Output the [X, Y] coordinate of the center of the cell containing the given text.  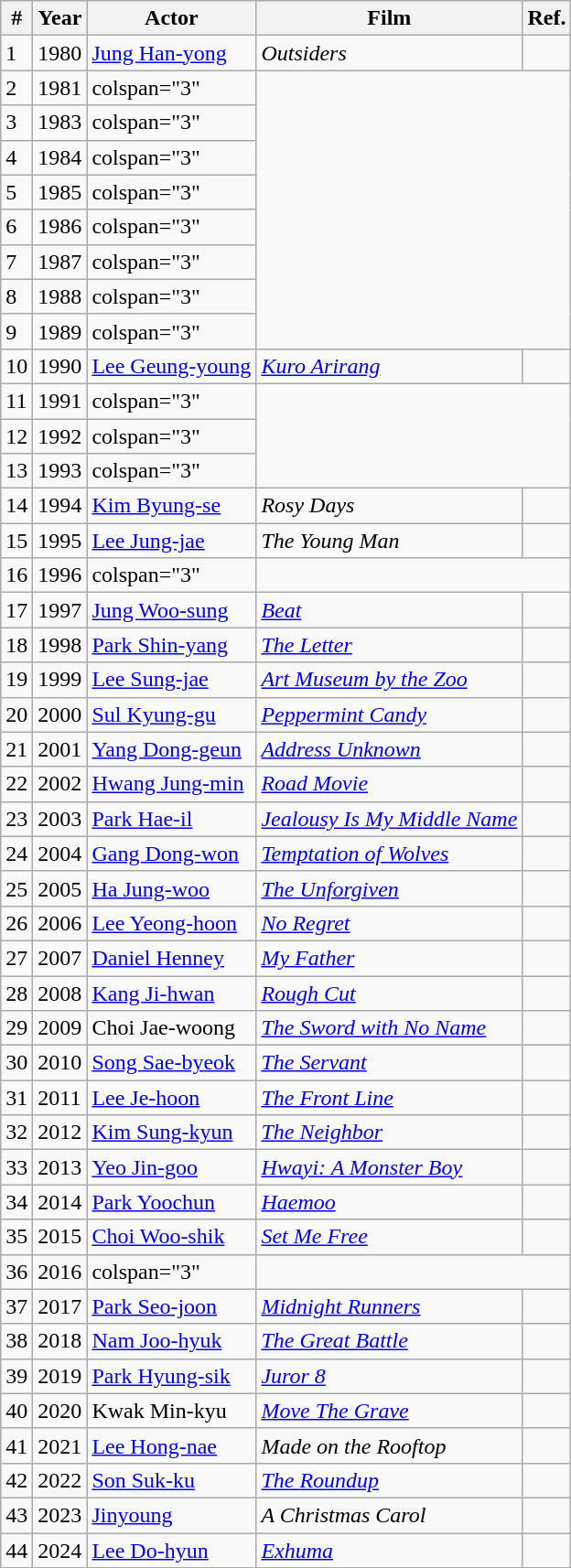
18 [16, 645]
Park Hyung-sik [172, 1376]
1994 [60, 506]
Gang Dong-won [172, 854]
Choi Woo-shik [172, 1237]
2 [16, 88]
The Great Battle [390, 1341]
3 [16, 123]
Lee Hong-nae [172, 1445]
32 [16, 1133]
The Young Man [390, 541]
The Letter [390, 645]
1999 [60, 680]
39 [16, 1376]
2000 [60, 714]
14 [16, 506]
1989 [60, 331]
29 [16, 1028]
9 [16, 331]
Lee Yeong-hoon [172, 923]
Park Hae-il [172, 819]
25 [16, 888]
21 [16, 749]
2008 [60, 993]
2020 [60, 1411]
20 [16, 714]
Nam Joo-hyuk [172, 1341]
2018 [60, 1341]
Jung Han-yong [172, 53]
1981 [60, 88]
2012 [60, 1133]
44 [16, 1551]
2006 [60, 923]
2024 [60, 1551]
7 [16, 262]
1984 [60, 157]
1997 [60, 610]
19 [16, 680]
33 [16, 1167]
1998 [60, 645]
5 [16, 192]
Park Seo-joon [172, 1306]
1993 [60, 471]
The Front Line [390, 1098]
Lee Geung-young [172, 366]
2013 [60, 1167]
1987 [60, 262]
Haemoo [390, 1202]
Ha Jung-woo [172, 888]
2017 [60, 1306]
6 [16, 227]
Yang Dong-geun [172, 749]
Jinyoung [172, 1515]
Beat [390, 610]
The Roundup [390, 1480]
1996 [60, 575]
Road Movie [390, 784]
The Neighbor [390, 1133]
28 [16, 993]
1980 [60, 53]
Midnight Runners [390, 1306]
Park Yoochun [172, 1202]
1986 [60, 227]
2007 [60, 958]
Jung Woo-sung [172, 610]
40 [16, 1411]
Son Suk-ku [172, 1480]
1 [16, 53]
27 [16, 958]
1995 [60, 541]
16 [16, 575]
Art Museum by the Zoo [390, 680]
41 [16, 1445]
36 [16, 1272]
2023 [60, 1515]
Rough Cut [390, 993]
Sul Kyung-gu [172, 714]
22 [16, 784]
Yeo Jin-goo [172, 1167]
Kwak Min-kyu [172, 1411]
Lee Do-hyun [172, 1551]
1990 [60, 366]
Temptation of Wolves [390, 854]
43 [16, 1515]
Year [60, 18]
Move The Grave [390, 1411]
13 [16, 471]
2022 [60, 1480]
12 [16, 436]
2003 [60, 819]
42 [16, 1480]
2010 [60, 1063]
The Sword with No Name [390, 1028]
Outsiders [390, 53]
24 [16, 854]
Choi Jae-woong [172, 1028]
15 [16, 541]
Actor [172, 18]
37 [16, 1306]
My Father [390, 958]
2015 [60, 1237]
2001 [60, 749]
34 [16, 1202]
8 [16, 296]
30 [16, 1063]
Rosy Days [390, 506]
The Servant [390, 1063]
2016 [60, 1272]
26 [16, 923]
2019 [60, 1376]
Film [390, 18]
Hwayi: A Monster Boy [390, 1167]
11 [16, 401]
2021 [60, 1445]
Kuro Arirang [390, 366]
2014 [60, 1202]
Park Shin-yang [172, 645]
Kim Byung-se [172, 506]
2009 [60, 1028]
2011 [60, 1098]
Song Sae-byeok [172, 1063]
# [16, 18]
4 [16, 157]
23 [16, 819]
Kang Ji-hwan [172, 993]
1985 [60, 192]
1988 [60, 296]
Jealousy Is My Middle Name [390, 819]
A Christmas Carol [390, 1515]
Kim Sung-kyun [172, 1133]
No Regret [390, 923]
Juror 8 [390, 1376]
Ref. [547, 18]
Address Unknown [390, 749]
31 [16, 1098]
1983 [60, 123]
2005 [60, 888]
1992 [60, 436]
Lee Je-hoon [172, 1098]
Daniel Henney [172, 958]
Lee Jung-jae [172, 541]
17 [16, 610]
2004 [60, 854]
1991 [60, 401]
Exhuma [390, 1551]
35 [16, 1237]
Made on the Rooftop [390, 1445]
10 [16, 366]
The Unforgiven [390, 888]
Hwang Jung-min [172, 784]
2002 [60, 784]
38 [16, 1341]
Set Me Free [390, 1237]
Lee Sung-jae [172, 680]
Peppermint Candy [390, 714]
